Scan for the cell matching the given text and deliver its (X, Y) coordinate at center. 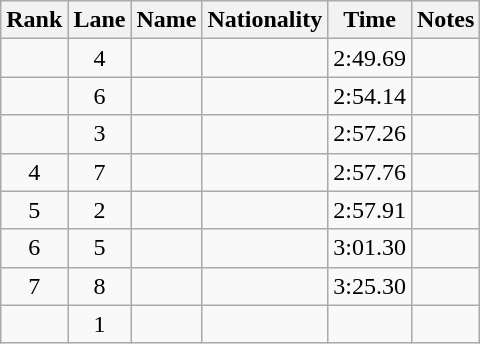
2:54.14 (370, 96)
2:57.76 (370, 172)
8 (100, 286)
2 (100, 210)
2:57.91 (370, 210)
Name (166, 20)
Nationality (265, 20)
2:57.26 (370, 134)
Lane (100, 20)
2:49.69 (370, 58)
1 (100, 324)
3:01.30 (370, 248)
3:25.30 (370, 286)
Notes (445, 20)
3 (100, 134)
Time (370, 20)
Rank (34, 20)
